Detect which cell encompasses the target text, then output its [X, Y] center coordinate. 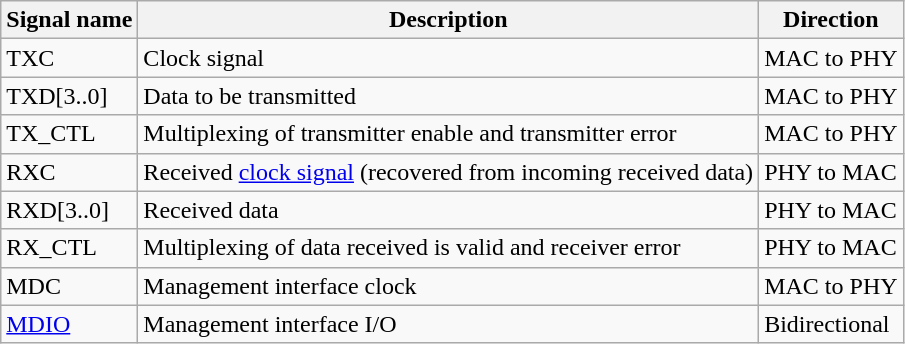
Received clock signal (recovered from incoming received data) [448, 172]
RXD[3..0] [70, 210]
Data to be transmitted [448, 96]
Multiplexing of data received is valid and receiver error [448, 248]
Bidirectional [831, 324]
Management interface clock [448, 286]
Multiplexing of transmitter enable and transmitter error [448, 134]
MDIO [70, 324]
MDC [70, 286]
RX_CTL [70, 248]
TXD[3..0] [70, 96]
Description [448, 20]
Signal name [70, 20]
TXC [70, 58]
RXC [70, 172]
Clock signal [448, 58]
TX_CTL [70, 134]
Direction [831, 20]
Management interface I/O [448, 324]
Received data [448, 210]
